Detect which cell encompasses the target text, then output its [x, y] center coordinate. 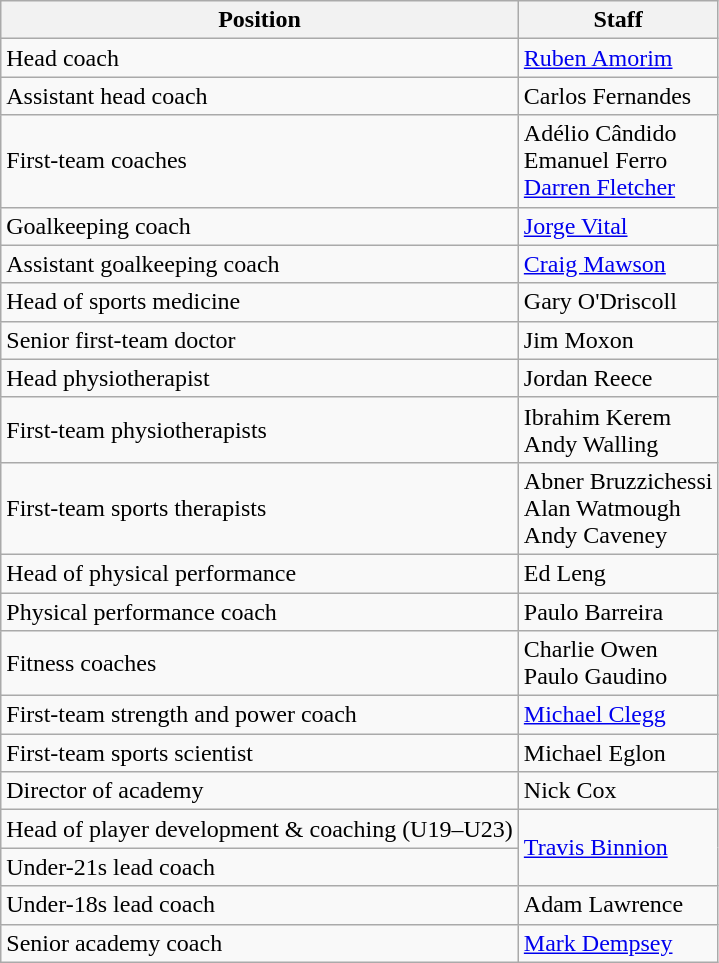
Jim Moxon [618, 340]
Adam Lawrence [618, 905]
Head physiotherapist [260, 378]
Michael Clegg [618, 715]
Assistant goalkeeping coach [260, 264]
Nick Cox [618, 791]
Craig Mawson [618, 264]
First-team physiotherapists [260, 430]
Director of academy [260, 791]
Fitness coaches [260, 664]
Staff [618, 20]
Mark Dempsey [618, 943]
First-team coaches [260, 161]
First-team strength and power coach [260, 715]
Under-21s lead coach [260, 867]
Adélio Cândido Emanuel Ferro Darren Fletcher [618, 161]
Charlie Owen Paulo Gaudino [618, 664]
Michael Eglon [618, 753]
Head of sports medicine [260, 302]
Under-18s lead coach [260, 905]
Goalkeeping coach [260, 226]
Head coach [260, 58]
Ed Leng [618, 573]
Ruben Amorim [618, 58]
Senior first-team doctor [260, 340]
Position [260, 20]
Gary O'Driscoll [618, 302]
Travis Binnion [618, 848]
Physical performance coach [260, 611]
Head of physical performance [260, 573]
Assistant head coach [260, 96]
Head of player development & coaching (U19–U23) [260, 829]
Jorge Vital [618, 226]
Jordan Reece [618, 378]
Ibrahim Kerem Andy Walling [618, 430]
Abner Bruzzichessi Alan Watmough Andy Caveney [618, 508]
Senior academy coach [260, 943]
Carlos Fernandes [618, 96]
Paulo Barreira [618, 611]
First-team sports scientist [260, 753]
First-team sports therapists [260, 508]
